Output the [X, Y] coordinate of the center of the cell containing the given text.  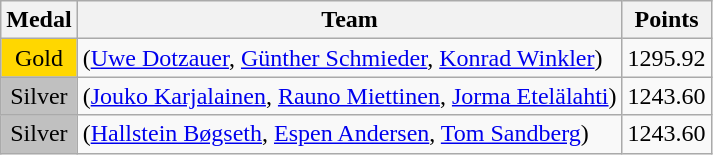
Points [666, 20]
1295.92 [666, 58]
(Uwe Dotzauer, Günther Schmieder, Konrad Winkler) [350, 58]
(Jouko Karjalainen, Rauno Miettinen, Jorma Etelälahti) [350, 96]
Gold [39, 58]
Team [350, 20]
(Hallstein Bøgseth, Espen Andersen, Tom Sandberg) [350, 134]
Medal [39, 20]
